Search for the cell housing the specified text and yield its [X, Y] center coordinate. 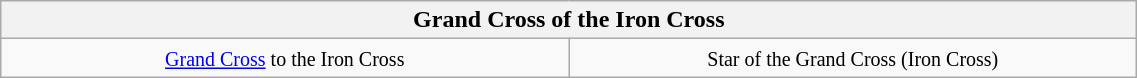
Grand Cross to the Iron Cross [285, 58]
Star of the Grand Cross (Iron Cross) [853, 58]
Grand Cross of the Iron Cross [569, 20]
